Return the [X, Y] coordinate for the center point of the cell that contains the specified text.  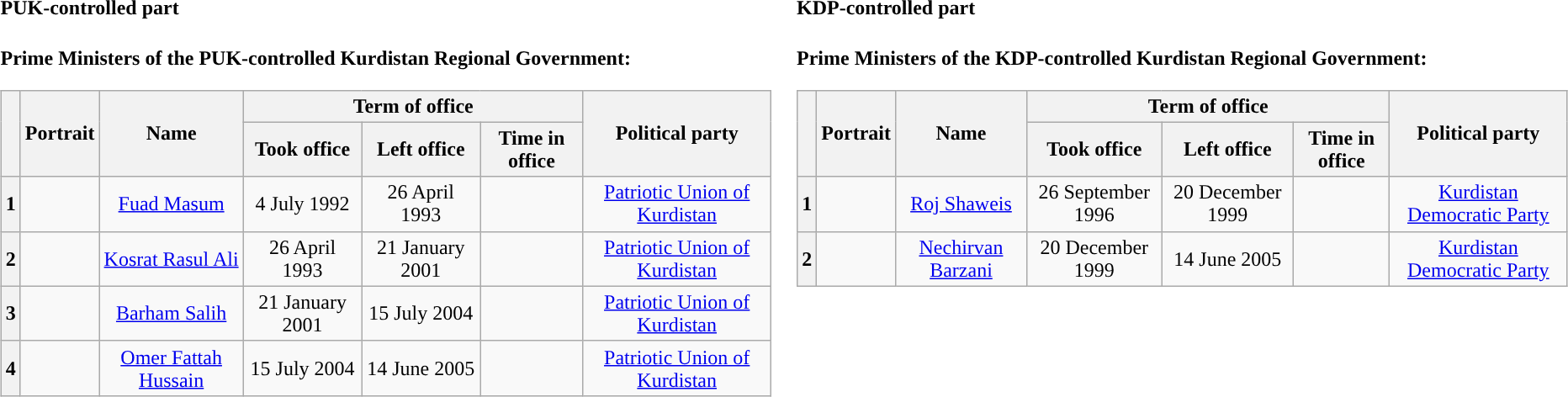
Barham Salih [172, 313]
Roj Shaweis [961, 204]
Fuad Masum [172, 204]
Omer Fattah Hussain [172, 368]
4 July 1992 [303, 204]
26 September 1996 [1094, 204]
Nechirvan Barzani [961, 259]
3 [10, 313]
4 [10, 368]
Kosrat Rasul Ali [172, 259]
